For the text-containing cell, return its midpoint in (X, Y) coordinate format. 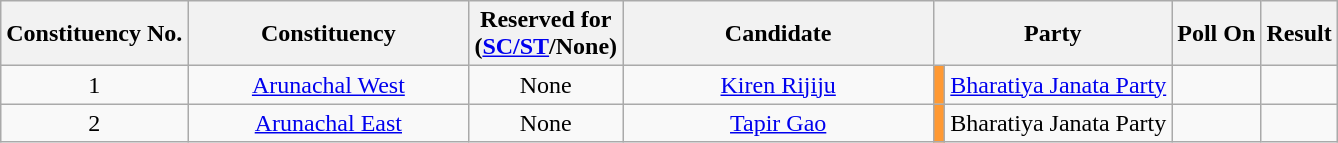
Constituency No. (94, 34)
Candidate (778, 34)
Result (1299, 34)
Arunachal East (328, 123)
Tapir Gao (778, 123)
Party (1053, 34)
1 (94, 85)
Poll On (1216, 34)
Constituency (328, 34)
2 (94, 123)
Reserved for(SC/ST/None) (546, 34)
Arunachal West (328, 85)
Kiren Rijiju (778, 85)
